For the text-containing cell, return its midpoint in (X, Y) coordinate format. 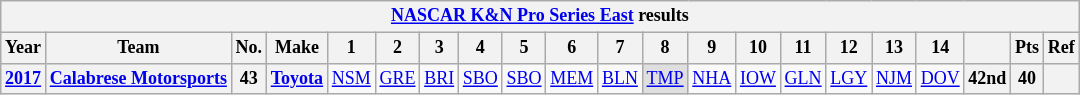
6 (572, 48)
NJM (894, 78)
IOW (758, 78)
MEM (572, 78)
LGY (849, 78)
13 (894, 48)
GLN (803, 78)
11 (803, 48)
2 (398, 48)
Ref (1061, 48)
Pts (1028, 48)
42nd (988, 78)
Toyota (296, 78)
5 (524, 48)
DOV (940, 78)
TMP (665, 78)
GRE (398, 78)
Year (24, 48)
8 (665, 48)
NHA (712, 78)
12 (849, 48)
43 (248, 78)
4 (481, 48)
10 (758, 48)
3 (440, 48)
Make (296, 48)
No. (248, 48)
7 (620, 48)
1 (351, 48)
NSM (351, 78)
40 (1028, 78)
Calabrese Motorsports (138, 78)
NASCAR K&N Pro Series East results (540, 16)
Team (138, 48)
BRI (440, 78)
14 (940, 48)
BLN (620, 78)
2017 (24, 78)
9 (712, 48)
